Pinpoint the cell where the given text exists, returning its (X, Y) midpoint coordinate. 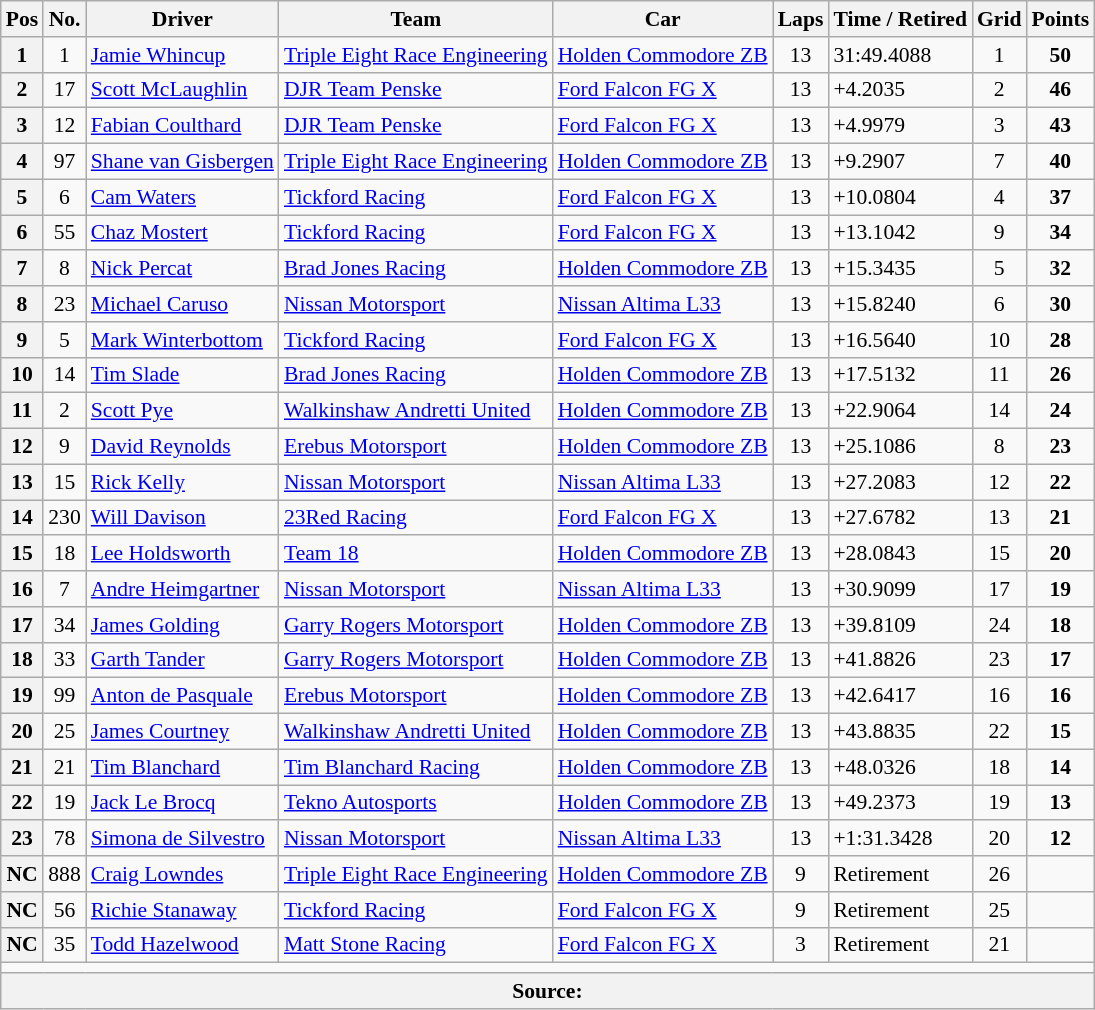
230 (64, 518)
+41.8826 (900, 660)
+13.1042 (900, 233)
+15.8240 (900, 304)
Source: (548, 991)
Driver (182, 19)
32 (1061, 269)
43 (1061, 126)
Rick Kelly (182, 482)
+17.5132 (900, 375)
+4.9979 (900, 126)
Shane van Gisbergen (182, 162)
Time / Retired (900, 19)
+30.9099 (900, 589)
46 (1061, 90)
Jamie Whincup (182, 55)
+27.6782 (900, 518)
Jack Le Brocq (182, 803)
30 (1061, 304)
Scott McLaughlin (182, 90)
28 (1061, 340)
Tim Blanchard Racing (416, 767)
Andre Heimgartner (182, 589)
56 (64, 910)
Laps (801, 19)
No. (64, 19)
Anton de Pasquale (182, 696)
+27.2083 (900, 482)
Tim Blanchard (182, 767)
Richie Stanaway (182, 910)
+49.2373 (900, 803)
Pos (22, 19)
+42.6417 (900, 696)
33 (64, 660)
+39.8109 (900, 625)
Todd Hazelwood (182, 945)
+28.0843 (900, 554)
James Golding (182, 625)
+22.9064 (900, 411)
+1:31.3428 (900, 839)
Cam Waters (182, 197)
Will Davison (182, 518)
78 (64, 839)
Garth Tander (182, 660)
50 (1061, 55)
Nick Percat (182, 269)
97 (64, 162)
Tekno Autosports (416, 803)
+9.2907 (900, 162)
Matt Stone Racing (416, 945)
+4.2035 (900, 90)
+15.3435 (900, 269)
+16.5640 (900, 340)
Craig Lowndes (182, 874)
Car (663, 19)
Mark Winterbottom (182, 340)
David Reynolds (182, 447)
Team 18 (416, 554)
+25.1086 (900, 447)
23Red Racing (416, 518)
Chaz Mostert (182, 233)
Michael Caruso (182, 304)
40 (1061, 162)
Simona de Silvestro (182, 839)
Scott Pye (182, 411)
Grid (1000, 19)
+48.0326 (900, 767)
Team (416, 19)
Tim Slade (182, 375)
Lee Holdsworth (182, 554)
+10.0804 (900, 197)
55 (64, 233)
99 (64, 696)
35 (64, 945)
Points (1061, 19)
+43.8835 (900, 732)
Fabian Coulthard (182, 126)
31:49.4088 (900, 55)
37 (1061, 197)
888 (64, 874)
James Courtney (182, 732)
